Pinpoint the cell where the given text exists, returning its (X, Y) midpoint coordinate. 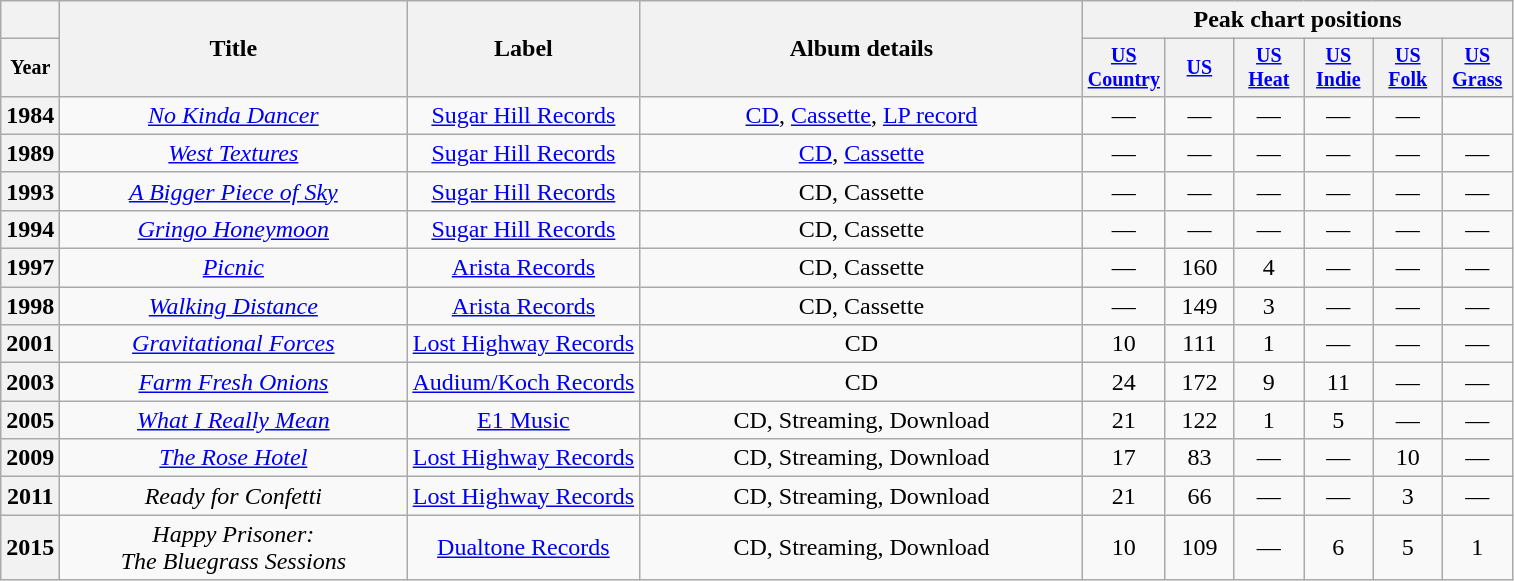
Farm Fresh Onions (234, 382)
Picnic (234, 268)
83 (1200, 458)
US Country (1124, 68)
2005 (30, 420)
122 (1200, 420)
USHeat (1268, 68)
160 (1200, 268)
172 (1200, 382)
Label (524, 49)
9 (1268, 382)
1989 (30, 153)
6 (1338, 548)
24 (1124, 382)
CD, Cassette, LP record (862, 115)
2011 (30, 496)
2001 (30, 344)
109 (1200, 548)
The Rose Hotel (234, 458)
Audium/Koch Records (524, 382)
Year (30, 68)
Gringo Honeymoon (234, 229)
111 (1200, 344)
US (1200, 68)
11 (1338, 382)
17 (1124, 458)
E1 Music (524, 420)
1993 (30, 191)
A Bigger Piece of Sky (234, 191)
What I Really Mean (234, 420)
149 (1200, 306)
1984 (30, 115)
2015 (30, 548)
Peak chart positions (1298, 20)
Album details (862, 49)
1998 (30, 306)
1997 (30, 268)
66 (1200, 496)
Happy Prisoner:The Bluegrass Sessions (234, 548)
Gravitational Forces (234, 344)
West Textures (234, 153)
2009 (30, 458)
No Kinda Dancer (234, 115)
USFolk (1408, 68)
Ready for Confetti (234, 496)
Dualtone Records (524, 548)
1994 (30, 229)
2003 (30, 382)
USGrass (1478, 68)
4 (1268, 268)
USIndie (1338, 68)
Walking Distance (234, 306)
Title (234, 49)
